Search for the cell housing the specified text and yield its [X, Y] center coordinate. 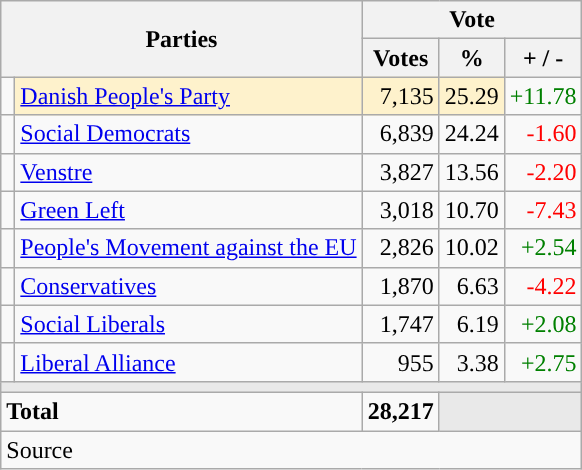
% [472, 58]
6.63 [472, 286]
3.38 [472, 362]
+2.75 [543, 362]
7,135 [400, 96]
6.19 [472, 324]
+2.54 [543, 248]
6,839 [400, 134]
Total [182, 411]
Conservatives [188, 286]
Votes [400, 58]
Parties [182, 39]
3,827 [400, 172]
10.02 [472, 248]
3,018 [400, 210]
-7.43 [543, 210]
955 [400, 362]
24.24 [472, 134]
-1.60 [543, 134]
1,870 [400, 286]
10.70 [472, 210]
28,217 [400, 411]
Venstre [188, 172]
Source [292, 449]
Danish People's Party [188, 96]
-2.20 [543, 172]
+11.78 [543, 96]
25.29 [472, 96]
1,747 [400, 324]
13.56 [472, 172]
2,826 [400, 248]
+ / - [543, 58]
Vote [472, 20]
+2.08 [543, 324]
Social Liberals [188, 324]
People's Movement against the EU [188, 248]
-4.22 [543, 286]
Green Left [188, 210]
Social Democrats [188, 134]
Liberal Alliance [188, 362]
